Search for the cell housing the specified text and yield its (x, y) center coordinate. 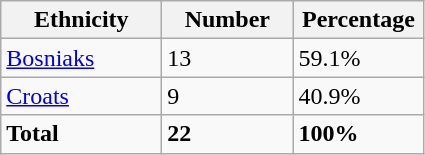
9 (228, 96)
Percentage (358, 20)
Number (228, 20)
Total (82, 134)
13 (228, 58)
Ethnicity (82, 20)
100% (358, 134)
Croats (82, 96)
40.9% (358, 96)
Bosniaks (82, 58)
22 (228, 134)
59.1% (358, 58)
